Provide the (x, y) coordinate of the cell's center where the given text is located.  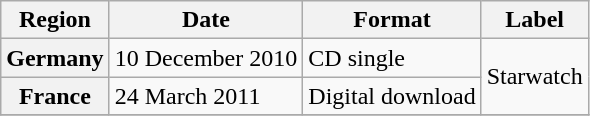
Digital download (392, 96)
Format (392, 20)
CD single (392, 58)
24 March 2011 (206, 96)
Date (206, 20)
Germany (55, 58)
10 December 2010 (206, 58)
Starwatch (534, 77)
Label (534, 20)
Region (55, 20)
France (55, 96)
